Capture the cell that displays the provided text and extract its [X, Y] central coordinate. 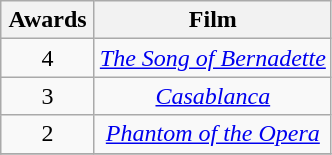
Phantom of the Opera [212, 134]
4 [48, 58]
Awards [48, 20]
2 [48, 134]
3 [48, 96]
The Song of Bernadette [212, 58]
Film [212, 20]
Casablanca [212, 96]
